Extract the (x, y) coordinate from the center of the cell holding the provided text.  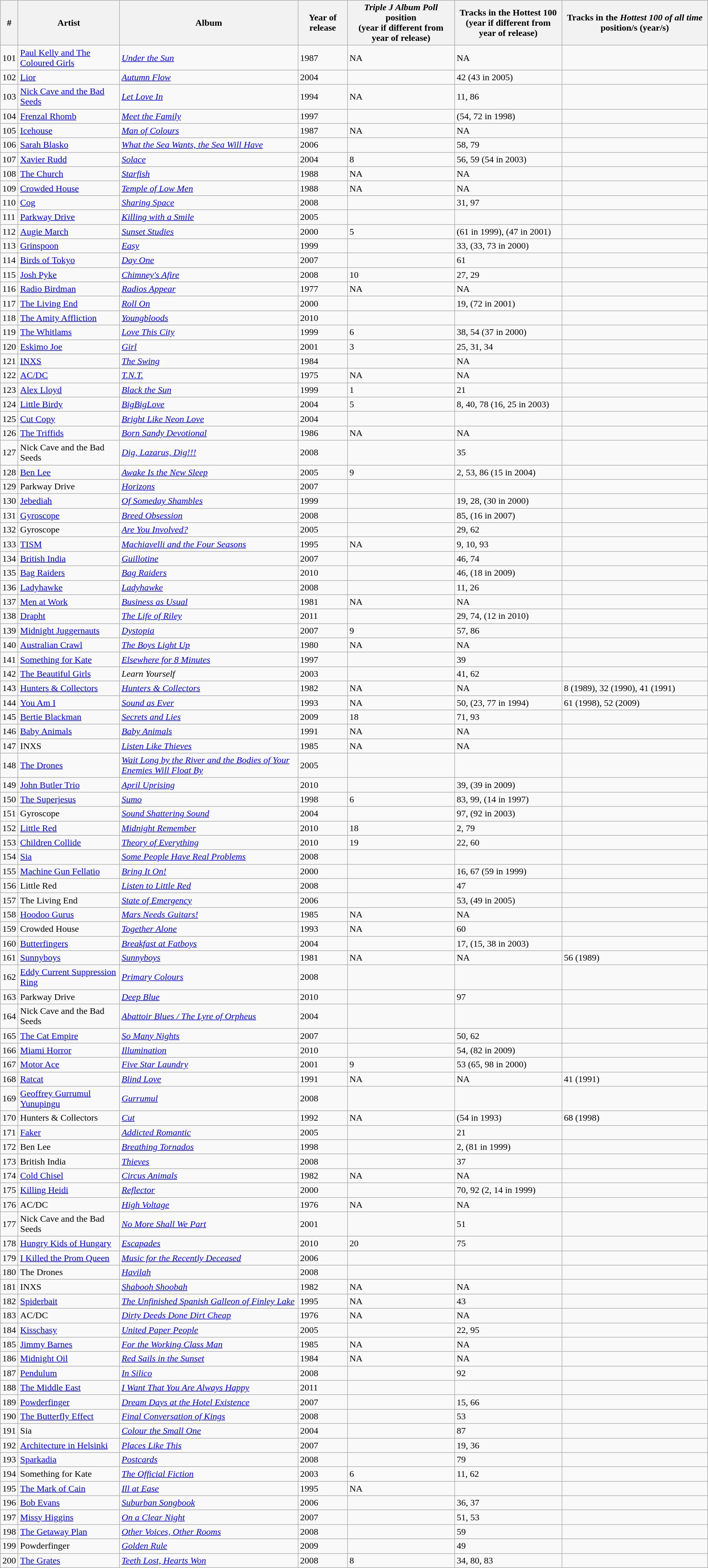
Radio Birdman (69, 289)
85, (16 in 2007) (508, 515)
123 (9, 390)
162 (9, 977)
141 (9, 659)
179 (9, 1258)
192 (9, 1445)
124 (9, 404)
56 (1989) (635, 958)
Hungry Kids of Hungary (69, 1244)
Meet the Family (209, 116)
(54 in 1993) (508, 1118)
138 (9, 616)
114 (9, 260)
United Paper People (209, 1330)
75 (508, 1244)
182 (9, 1301)
194 (9, 1474)
Starfish (209, 174)
59 (508, 1532)
T.N.T. (209, 375)
Sound as Ever (209, 703)
149 (9, 785)
19, 28, (30 in 2000) (508, 501)
Grinspoon (69, 246)
110 (9, 202)
53, (49 in 2005) (508, 900)
Tracks in the Hottest 100(year if different from year of release) (508, 23)
36, 37 (508, 1503)
11, 26 (508, 587)
19 (401, 842)
Blind Love (209, 1079)
Sharing Space (209, 202)
High Voltage (209, 1205)
130 (9, 501)
198 (9, 1532)
113 (9, 246)
161 (9, 958)
Day One (209, 260)
I Want That You Are Always Happy (209, 1387)
Youngbloods (209, 318)
Teeth Lost, Hearts Won (209, 1560)
Illumination (209, 1050)
35 (508, 453)
Let Love In (209, 97)
John Butler Trio (69, 785)
Born Sandy Devotional (209, 433)
144 (9, 703)
46, 74 (508, 559)
Machine Gun Fellatio (69, 871)
107 (9, 159)
193 (9, 1460)
186 (9, 1359)
Wait Long by the River and the Bodies of Your Enemies Will Float By (209, 765)
The Amity Affliction (69, 318)
What the Sea Wants, the Sea Will Have (209, 145)
Australian Crawl (69, 645)
68 (1998) (635, 1118)
87 (508, 1431)
1977 (323, 289)
So Many Nights (209, 1036)
Sunset Studies (209, 231)
150 (9, 799)
Sound Shattering Sound (209, 814)
61 (1998), 52 (2009) (635, 703)
103 (9, 97)
1980 (323, 645)
Final Conversation of Kings (209, 1416)
195 (9, 1489)
148 (9, 765)
Abattoir Blues / The Lyre of Orpheus (209, 1017)
(54, 72 in 1998) (508, 116)
Cog (69, 202)
The Whitlams (69, 332)
Solace (209, 159)
Addicted Romantic (209, 1132)
151 (9, 814)
41, 62 (508, 674)
147 (9, 746)
128 (9, 472)
185 (9, 1344)
The Superjesus (69, 799)
136 (9, 587)
Ratcat (69, 1079)
167 (9, 1065)
1992 (323, 1118)
Postcards (209, 1460)
2, (81 in 1999) (508, 1147)
The Swing (209, 361)
131 (9, 515)
199 (9, 1546)
97 (508, 997)
39 (508, 659)
119 (9, 332)
Ill at Ease (209, 1489)
Sparkadia (69, 1460)
165 (9, 1036)
Music for the Recently Deceased (209, 1258)
Missy Higgins (69, 1517)
Awake Is the New Sleep (209, 472)
Reflector (209, 1190)
134 (9, 559)
49 (508, 1546)
Killing Heidi (69, 1190)
Some People Have Real Problems (209, 857)
Motor Ace (69, 1065)
Kisschasy (69, 1330)
38, 54 (37 in 2000) (508, 332)
180 (9, 1272)
79 (508, 1460)
Butterfingers (69, 944)
116 (9, 289)
25, 31, 34 (508, 347)
Sarah Blasko (69, 145)
TISM (69, 544)
The Official Fiction (209, 1474)
Artist (69, 23)
Elsewhere for 8 Minutes (209, 659)
16, 67 (59 in 1999) (508, 871)
127 (9, 453)
168 (9, 1079)
106 (9, 145)
181 (9, 1287)
11, 86 (508, 97)
189 (9, 1402)
In Silico (209, 1373)
2, 53, 86 (15 in 2004) (508, 472)
Primary Colours (209, 977)
Gurrumul (209, 1098)
Paul Kelly and The Coloured Girls (69, 58)
83, 99, (14 in 1997) (508, 799)
1 (401, 390)
Dream Days at the Hotel Existence (209, 1402)
Escapades (209, 1244)
153 (9, 842)
108 (9, 174)
112 (9, 231)
Spiderbait (69, 1301)
Jebediah (69, 501)
Cut Copy (69, 419)
1975 (323, 375)
19, (72 in 2001) (508, 304)
The Cat Empire (69, 1036)
3 (401, 347)
41 (1991) (635, 1079)
120 (9, 347)
The Beautiful Girls (69, 674)
Bright Like Neon Love (209, 419)
111 (9, 217)
164 (9, 1017)
196 (9, 1503)
171 (9, 1132)
129 (9, 487)
The Triffids (69, 433)
No More Shall We Part (209, 1224)
Dig, Lazarus, Dig!!! (209, 453)
Listen to Little Red (209, 886)
43 (508, 1301)
50, (23, 77 in 1994) (508, 703)
Black the Sun (209, 390)
8 (1989), 32 (1990), 41 (1991) (635, 688)
15, 66 (508, 1402)
Bring It On! (209, 871)
Icehouse (69, 131)
57, 86 (508, 631)
Lior (69, 77)
BigBigLove (209, 404)
For the Working Class Man (209, 1344)
Jimmy Barnes (69, 1344)
The Life of Riley (209, 616)
172 (9, 1147)
173 (9, 1161)
160 (9, 944)
Tracks in the Hottest 100 of all time position/s (year/s) (635, 23)
190 (9, 1416)
Birds of Tokyo (69, 260)
133 (9, 544)
The Boys Light Up (209, 645)
Other Voices, Other Rooms (209, 1532)
Geoffrey Gurrumul Yunupingu (69, 1098)
17, (15, 38 in 2003) (508, 944)
Little Birdy (69, 404)
9, 10, 93 (508, 544)
Josh Pyke (69, 275)
The Grates (69, 1560)
Dystopia (209, 631)
142 (9, 674)
Thieves (209, 1161)
Colour the Small One (209, 1431)
Midnight Remember (209, 828)
State of Emergency (209, 900)
Business as Usual (209, 602)
Guillotine (209, 559)
178 (9, 1244)
Midnight Juggernauts (69, 631)
183 (9, 1316)
1986 (323, 433)
Eddy Current Suppression Ring (69, 977)
70, 92 (2, 14 in 1999) (508, 1190)
104 (9, 116)
Roll On (209, 304)
Album (209, 23)
I Killed the Prom Queen (69, 1258)
# (9, 23)
Bob Evans (69, 1503)
Mars Needs Guitars! (209, 914)
10 (401, 275)
191 (9, 1431)
Places Like This (209, 1445)
You Am I (69, 703)
22, 95 (508, 1330)
Breed Obsession (209, 515)
Pendulum (69, 1373)
176 (9, 1205)
Breakfast at Fatboys (209, 944)
Hoodoo Gurus (69, 914)
Theory of Everything (209, 842)
Breathing Tornados (209, 1147)
29, 62 (508, 530)
Learn Yourself (209, 674)
Alex Lloyd (69, 390)
Children Collide (69, 842)
Man of Colours (209, 131)
Red Sails in the Sunset (209, 1359)
166 (9, 1050)
Midnight Oil (69, 1359)
11, 62 (508, 1474)
170 (9, 1118)
Golden Rule (209, 1546)
(61 in 1999), (47 in 2001) (508, 231)
37 (508, 1161)
34, 80, 83 (508, 1560)
Cold Chisel (69, 1176)
53 (65, 98 in 2000) (508, 1065)
101 (9, 58)
51 (508, 1224)
125 (9, 419)
140 (9, 645)
105 (9, 131)
139 (9, 631)
39, (39 in 2009) (508, 785)
Xavier Rudd (69, 159)
159 (9, 929)
On a Clear Night (209, 1517)
Listen Like Thieves (209, 746)
169 (9, 1098)
2, 79 (508, 828)
Miami Horror (69, 1050)
109 (9, 188)
Suburban Songbook (209, 1503)
19, 36 (508, 1445)
The Church (69, 174)
155 (9, 871)
Horizons (209, 487)
27, 29 (508, 275)
22, 60 (508, 842)
Girl (209, 347)
143 (9, 688)
137 (9, 602)
115 (9, 275)
56, 59 (54 in 2003) (508, 159)
20 (401, 1244)
42 (43 in 2005) (508, 77)
April Uprising (209, 785)
177 (9, 1224)
Deep Blue (209, 997)
Sumo (209, 799)
Bertie Blackman (69, 717)
146 (9, 732)
163 (9, 997)
8, 40, 78 (16, 25 in 2003) (508, 404)
118 (9, 318)
Shabooh Shoobah (209, 1287)
Drapht (69, 616)
126 (9, 433)
31, 97 (508, 202)
Havilah (209, 1272)
Machiavelli and the Four Seasons (209, 544)
Triple J Album Poll position(year if different from year of release) (401, 23)
174 (9, 1176)
97, (92 in 2003) (508, 814)
158 (9, 914)
Augie March (69, 231)
156 (9, 886)
Dirty Deeds Done Dirt Cheap (209, 1316)
Frenzal Rhomb (69, 116)
Year of release (323, 23)
145 (9, 717)
121 (9, 361)
Men at Work (69, 602)
Secrets and Lies (209, 717)
50, 62 (508, 1036)
47 (508, 886)
92 (508, 1373)
Killing with a Smile (209, 217)
Circus Animals (209, 1176)
157 (9, 900)
Eskimo Joe (69, 347)
The Mark of Cain (69, 1489)
117 (9, 304)
61 (508, 260)
184 (9, 1330)
54, (82 in 2009) (508, 1050)
The Middle East (69, 1387)
Of Someday Shambles (209, 501)
53 (508, 1416)
46, (18 in 2009) (508, 573)
187 (9, 1373)
The Getaway Plan (69, 1532)
135 (9, 573)
152 (9, 828)
29, 74, (12 in 2010) (508, 616)
Architecture in Helsinki (69, 1445)
132 (9, 530)
197 (9, 1517)
Chimney's Afire (209, 275)
58, 79 (508, 145)
Five Star Laundry (209, 1065)
Radios Appear (209, 289)
Are You Involved? (209, 530)
188 (9, 1387)
200 (9, 1560)
175 (9, 1190)
1994 (323, 97)
Together Alone (209, 929)
Autumn Flow (209, 77)
51, 53 (508, 1517)
Cut (209, 1118)
60 (508, 929)
33, (33, 73 in 2000) (508, 246)
Easy (209, 246)
Love This City (209, 332)
71, 93 (508, 717)
Under the Sun (209, 58)
Temple of Low Men (209, 188)
122 (9, 375)
The Butterfly Effect (69, 1416)
154 (9, 857)
The Unfinished Spanish Galleon of Finley Lake (209, 1301)
Faker (69, 1132)
102 (9, 77)
